Return [X, Y] of the center of cell containing provided text 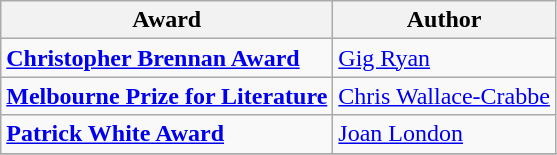
Christopher Brennan Award [167, 58]
Patrick White Award [167, 134]
Gig Ryan [444, 58]
Melbourne Prize for Literature [167, 96]
Author [444, 20]
Award [167, 20]
Joan London [444, 134]
Chris Wallace-Crabbe [444, 96]
